Pinpoint the cell where the given text exists, returning its [X, Y] midpoint coordinate. 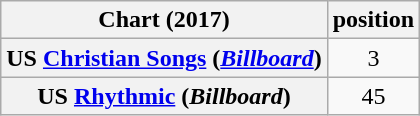
45 [373, 96]
US Christian Songs (Billboard) [164, 58]
3 [373, 58]
Chart (2017) [164, 20]
position [373, 20]
US Rhythmic (Billboard) [164, 96]
